Capture the cell that displays the provided text and extract its [X, Y] central coordinate. 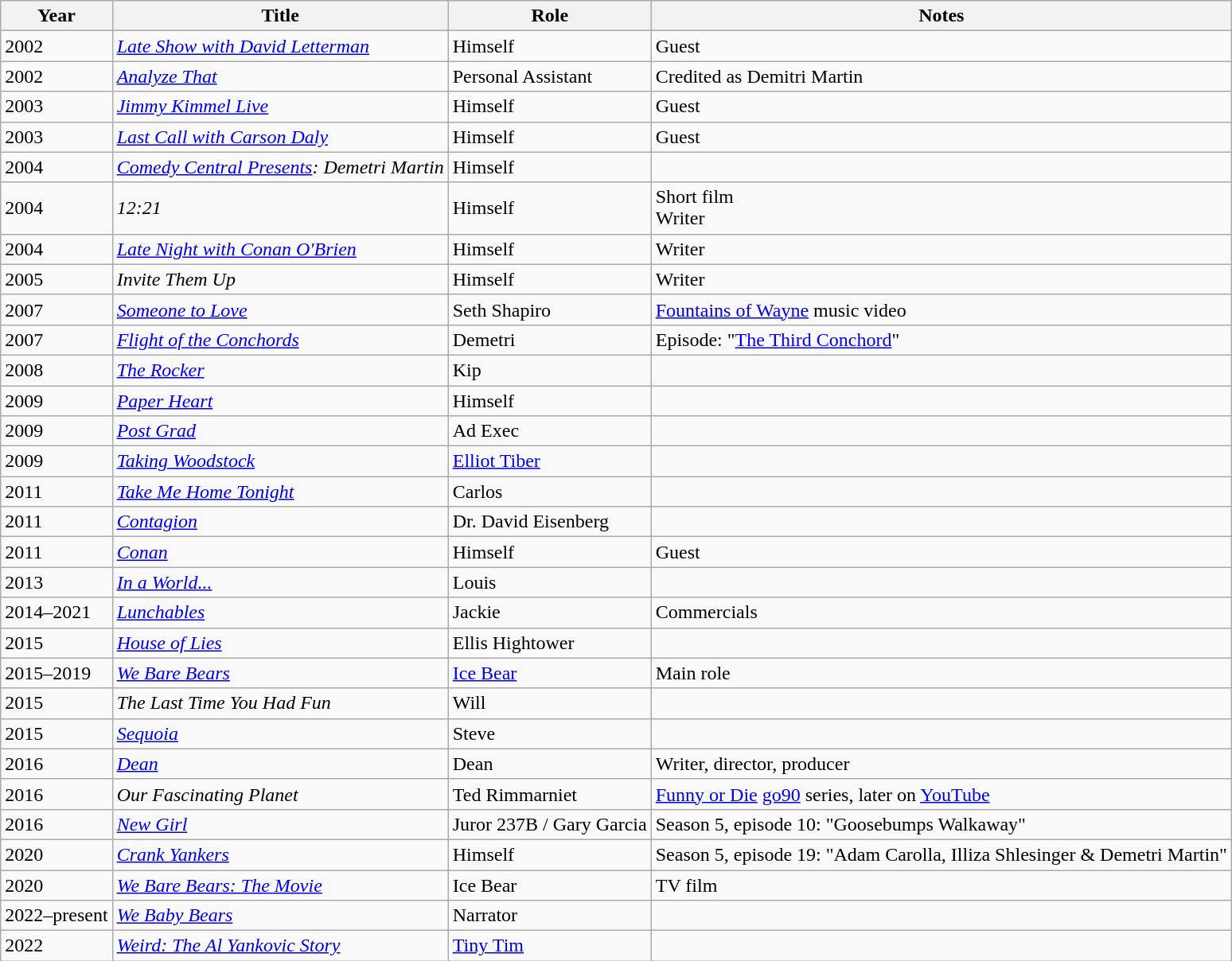
Conan [280, 552]
Funny or Die go90 series, later on YouTube [941, 794]
Late Night with Conan O'Brien [280, 249]
Seth Shapiro [549, 309]
Elliot Tiber [549, 461]
Take Me Home Tonight [280, 492]
Lunchables [280, 613]
Taking Woodstock [280, 461]
Kip [549, 370]
2022 [57, 946]
We Bare Bears [280, 673]
Season 5, episode 19: "Adam Carolla, Illiza Shlesinger & Demetri Martin" [941, 854]
Post Grad [280, 431]
Our Fascinating Planet [280, 794]
Jimmy Kimmel Live [280, 107]
Flight of the Conchords [280, 340]
Commercials [941, 613]
Paper Heart [280, 400]
Will [549, 703]
Episode: "The Third Conchord" [941, 340]
2014–2021 [57, 613]
Short filmWriter [941, 208]
Steve [549, 733]
Season 5, episode 10: "Goosebumps Walkaway" [941, 824]
Fountains of Wayne music video [941, 309]
Writer, director, producer [941, 764]
2015–2019 [57, 673]
Sequoia [280, 733]
Credited as Demitri Martin [941, 76]
Ted Rimmarniet [549, 794]
Role [549, 16]
Notes [941, 16]
2005 [57, 279]
Demetri [549, 340]
In a World... [280, 582]
House of Lies [280, 643]
The Rocker [280, 370]
Someone to Love [280, 309]
Jackie [549, 613]
Ad Exec [549, 431]
Narrator [549, 916]
Main role [941, 673]
2008 [57, 370]
Invite Them Up [280, 279]
Year [57, 16]
2013 [57, 582]
Carlos [549, 492]
Personal Assistant [549, 76]
Crank Yankers [280, 854]
New Girl [280, 824]
Ellis Hightower [549, 643]
2022–present [57, 916]
Contagion [280, 522]
The Last Time You Had Fun [280, 703]
Dr. David Eisenberg [549, 522]
TV film [941, 885]
We Baby Bears [280, 916]
Weird: The Al Yankovic Story [280, 946]
Comedy Central Presents: Demetri Martin [280, 167]
Late Show with David Letterman [280, 46]
Juror 237B / Gary Garcia [549, 824]
12:21 [280, 208]
We Bare Bears: The Movie [280, 885]
Last Call with Carson Daly [280, 137]
Tiny Tim [549, 946]
Analyze That [280, 76]
Title [280, 16]
Louis [549, 582]
